Output the [x, y] coordinate of the center of the cell containing the given text.  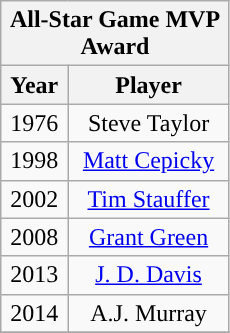
A.J. Murray [149, 313]
2014 [34, 313]
Matt Cepicky [149, 161]
J. D. Davis [149, 275]
Grant Green [149, 237]
2013 [34, 275]
Tim Stauffer [149, 199]
2002 [34, 199]
All-Star Game MVP Award [116, 34]
1976 [34, 123]
Year [34, 85]
Player [149, 85]
Steve Taylor [149, 123]
2008 [34, 237]
1998 [34, 161]
